Pinpoint the cell where the given text exists, returning its [x, y] midpoint coordinate. 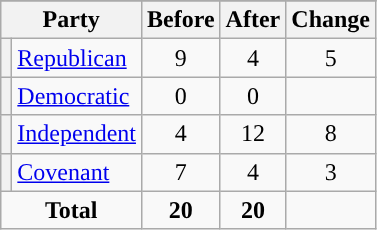
Democratic [77, 96]
Total [72, 210]
Independent [77, 134]
Before [180, 20]
Republican [77, 58]
8 [331, 134]
12 [253, 134]
After [253, 20]
5 [331, 58]
Party [72, 20]
Change [331, 20]
9 [180, 58]
Covenant [77, 172]
3 [331, 172]
7 [180, 172]
